For the text-containing cell, return its midpoint in [X, Y] coordinate format. 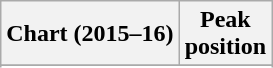
Chart (2015–16) [90, 34]
Peakposition [225, 34]
